Scan for the cell matching the given text and deliver its (x, y) coordinate at center. 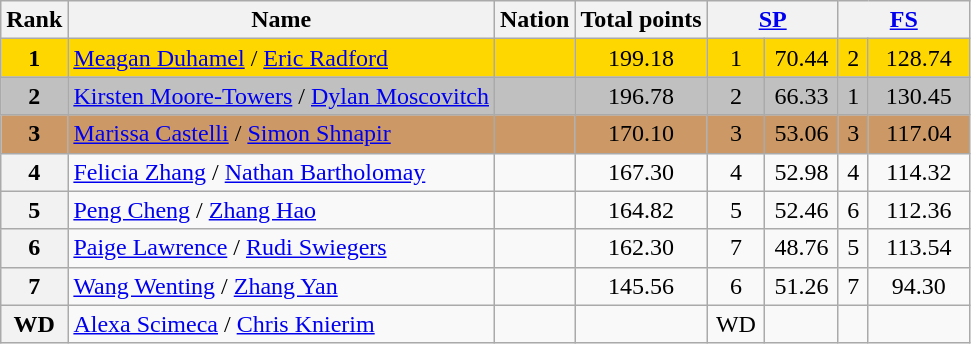
Name (282, 20)
112.36 (918, 210)
114.32 (918, 172)
Total points (641, 20)
145.56 (641, 286)
52.46 (802, 210)
48.76 (802, 248)
130.45 (918, 96)
113.54 (918, 248)
164.82 (641, 210)
117.04 (918, 134)
Kirsten Moore-Towers / Dylan Moscovitch (282, 96)
170.10 (641, 134)
52.98 (802, 172)
Meagan Duhamel / Eric Radford (282, 58)
162.30 (641, 248)
Paige Lawrence / Rudi Swiegers (282, 248)
70.44 (802, 58)
Rank (34, 20)
53.06 (802, 134)
FS (904, 20)
94.30 (918, 286)
128.74 (918, 58)
51.26 (802, 286)
Alexa Scimeca / Chris Knierim (282, 324)
199.18 (641, 58)
196.78 (641, 96)
SP (772, 20)
Peng Cheng / Zhang Hao (282, 210)
Nation (535, 20)
Felicia Zhang / Nathan Bartholomay (282, 172)
Wang Wenting / Zhang Yan (282, 286)
66.33 (802, 96)
167.30 (641, 172)
Marissa Castelli / Simon Shnapir (282, 134)
